Pinpoint the cell where the given text exists, returning its (x, y) midpoint coordinate. 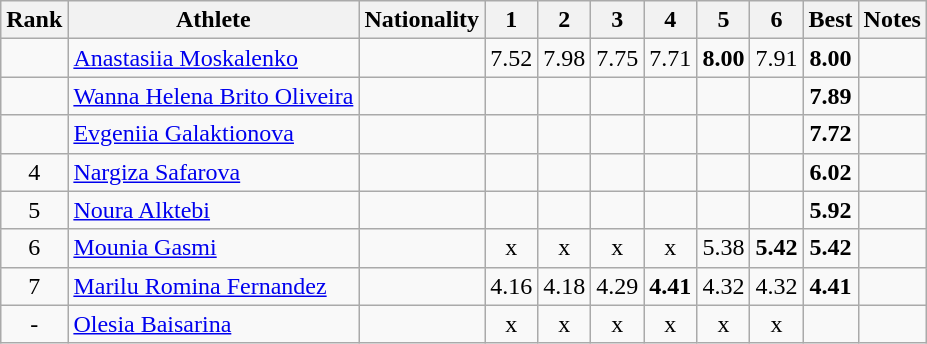
6.02 (830, 172)
4.16 (512, 286)
7.72 (830, 134)
3 (618, 20)
Olesia Baisarina (214, 324)
Nationality (422, 20)
4.18 (564, 286)
Rank (34, 20)
Mounia Gasmi (214, 248)
5.92 (830, 210)
Evgeniia Galaktionova (214, 134)
Marilu Romina Fernandez (214, 286)
- (34, 324)
Athlete (214, 20)
Best (830, 20)
1 (512, 20)
Anastasiia Moskalenko (214, 58)
Noura Alktebi (214, 210)
2 (564, 20)
Notes (892, 20)
7.71 (670, 58)
Nargiza Safarova (214, 172)
5.38 (724, 248)
7.98 (564, 58)
4.29 (618, 286)
7.91 (776, 58)
Wanna Helena Brito Oliveira (214, 96)
7.75 (618, 58)
7.89 (830, 96)
7.52 (512, 58)
7 (34, 286)
